Provide the [X, Y] coordinate of the cell's center where the given text is located.  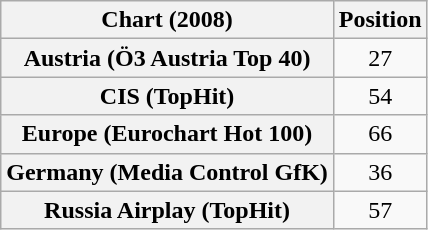
Austria (Ö3 Austria Top 40) [168, 58]
66 [380, 134]
36 [380, 172]
Germany (Media Control GfK) [168, 172]
27 [380, 58]
CIS (TopHit) [168, 96]
Chart (2008) [168, 20]
54 [380, 96]
Russia Airplay (TopHit) [168, 210]
Position [380, 20]
57 [380, 210]
Europe (Eurochart Hot 100) [168, 134]
